Return the [X, Y] coordinate for the center point of the cell that contains the specified text.  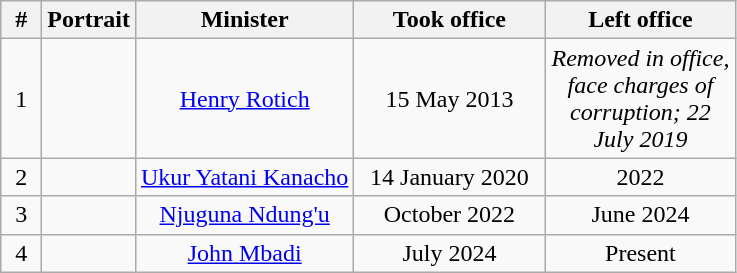
October 2022 [450, 215]
July 2024 [450, 253]
Removed in office, face charges of corruption; 22 July 2019 [640, 98]
Ukur Yatani Kanacho [244, 177]
15 May 2013 [450, 98]
# [22, 20]
2 [22, 177]
4 [22, 253]
Portrait [89, 20]
Left office [640, 20]
3 [22, 215]
Minister [244, 20]
Took office [450, 20]
2022 [640, 177]
June 2024 [640, 215]
1 [22, 98]
Present [640, 253]
John Mbadi [244, 253]
Njuguna Ndung'u [244, 215]
Henry Rotich [244, 98]
14 January 2020 [450, 177]
